Return [X, Y] of the center of cell containing provided text 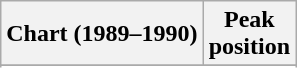
Peakposition [249, 34]
Chart (1989–1990) [102, 34]
